Identify which cell holds the provided text, then report its (X, Y) central coordinate. 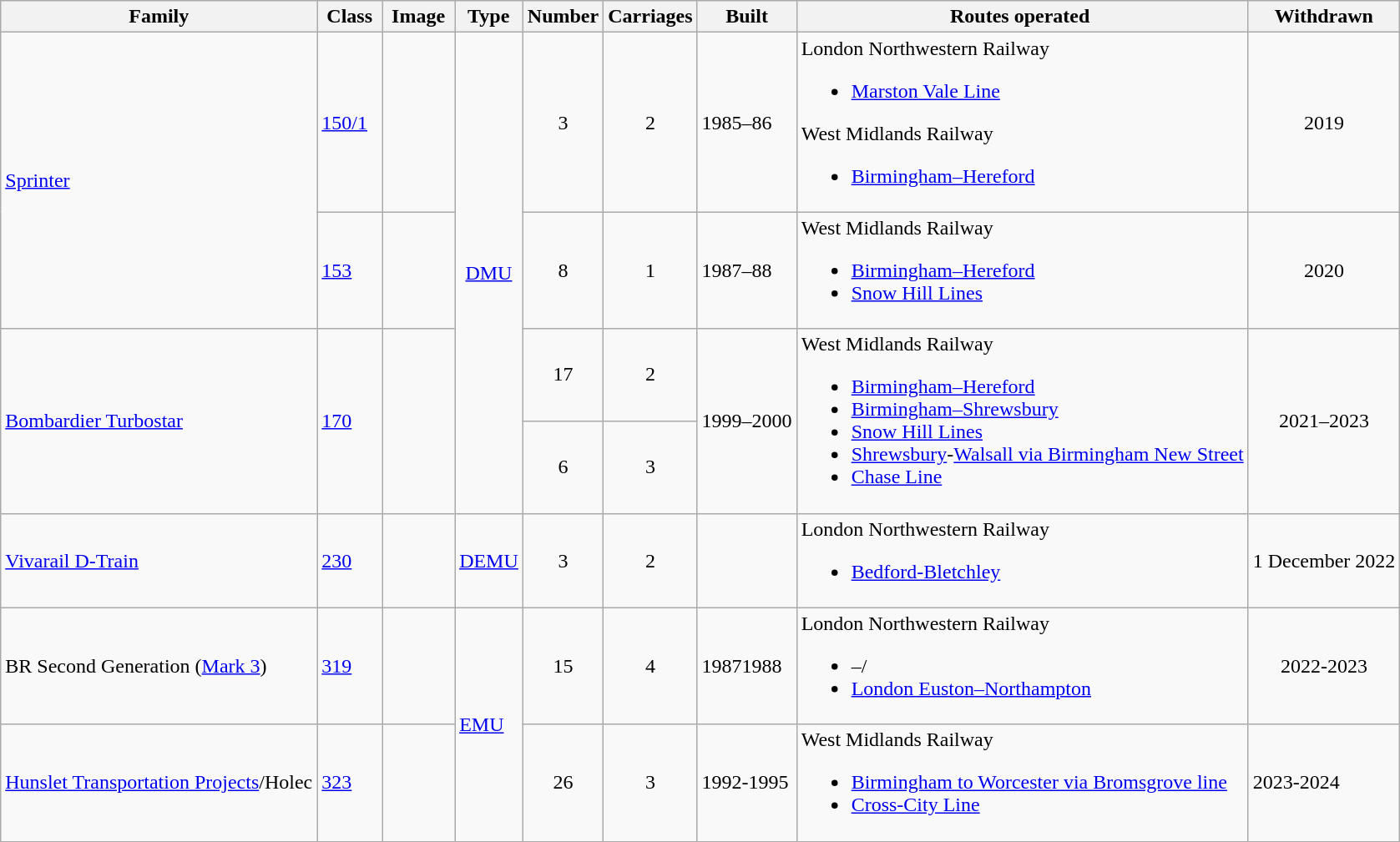
150/1 (350, 122)
Class (350, 17)
1985–86 (746, 122)
Image (419, 17)
Routes operated (1022, 17)
Built (746, 17)
Number (563, 17)
26 (563, 783)
2023-2024 (1324, 783)
19871988 (746, 666)
Sprinter (159, 180)
170 (350, 421)
West Midlands RailwayBirmingham–HerefordBirmingham–ShrewsburySnow Hill LinesShrewsbury-Walsall via Birmingham New StreetChase Line (1022, 421)
1987–88 (746, 270)
1999–2000 (746, 421)
Type (489, 17)
2022-2023 (1324, 666)
1 (650, 270)
London Northwestern RailwayBedford-Bletchley (1022, 561)
Bombardier Turbostar (159, 421)
West Midlands RailwayBirmingham–HerefordSnow Hill Lines (1022, 270)
323 (350, 783)
Vivarail D-Train (159, 561)
Withdrawn (1324, 17)
London Northwestern RailwayMarston Vale LineWest Midlands RailwayBirmingham–Hereford (1022, 122)
6 (563, 467)
DEMU (489, 561)
Family (159, 17)
2021–2023 (1324, 421)
2019 (1324, 122)
Carriages (650, 17)
1992-1995 (746, 783)
Hunslet Transportation Projects/Holec (159, 783)
West Midlands RailwayBirmingham to Worcester via Bromsgrove lineCross-City Line (1022, 783)
319 (350, 666)
London Northwestern Railway–/London Euston–Northampton (1022, 666)
1 December 2022 (1324, 561)
153 (350, 270)
230 (350, 561)
17 (563, 376)
BR Second Generation (Mark 3) (159, 666)
EMU (489, 724)
DMU (489, 273)
8 (563, 270)
15 (563, 666)
2020 (1324, 270)
4 (650, 666)
